Locate the cell with the specified text and output its [x, y] center coordinate. 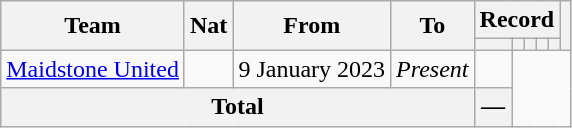
Record [517, 20]
From [312, 26]
Team [93, 26]
Nat [208, 26]
To [432, 26]
— [493, 107]
Present [432, 69]
Total [238, 107]
9 January 2023 [312, 69]
Maidstone United [93, 69]
